Find where the given text appears and provide that cell's center as (X, Y) coordinate. 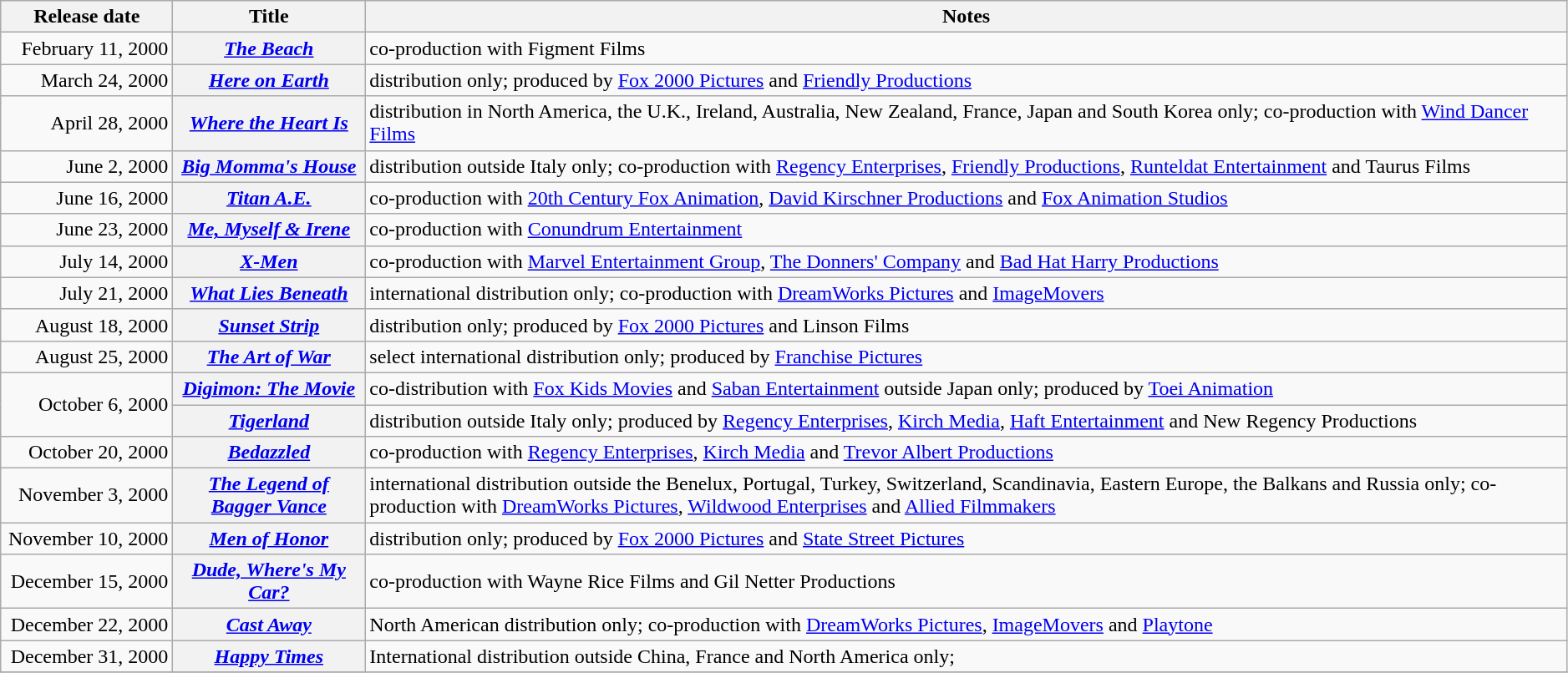
Dude, Where's My Car? (269, 581)
Bedazzled (269, 453)
The Art of War (269, 357)
distribution only; produced by Fox 2000 Pictures and State Street Pictures (966, 539)
June 23, 2000 (87, 230)
distribution in North America, the U.K., Ireland, Australia, New Zealand, France, Japan and South Korea only; co-production with Wind Dancer Films (966, 124)
distribution outside Italy only; co-production with Regency Enterprises, Friendly Productions, Runteldat Entertainment and Taurus Films (966, 166)
international distribution only; co-production with DreamWorks Pictures and ImageMovers (966, 293)
October 6, 2000 (87, 404)
Men of Honor (269, 539)
February 11, 2000 (87, 48)
December 22, 2000 (87, 625)
International distribution outside China, France and North America only; (966, 656)
August 25, 2000 (87, 357)
co-production with 20th Century Fox Animation, David Kirschner Productions and Fox Animation Studios (966, 198)
Big Momma's House (269, 166)
Tigerland (269, 420)
November 10, 2000 (87, 539)
Titan A.E. (269, 198)
co-production with Wayne Rice Films and Gil Netter Productions (966, 581)
Here on Earth (269, 80)
July 14, 2000 (87, 261)
Title (269, 17)
December 15, 2000 (87, 581)
select international distribution only; produced by Franchise Pictures (966, 357)
July 21, 2000 (87, 293)
North American distribution only; co-production with DreamWorks Pictures, ImageMovers and Playtone (966, 625)
co-distribution with Fox Kids Movies and Saban Entertainment outside Japan only; produced by Toei Animation (966, 388)
X-Men (269, 261)
co-production with Conundrum Entertainment (966, 230)
distribution only; produced by Fox 2000 Pictures and Friendly Productions (966, 80)
April 28, 2000 (87, 124)
March 24, 2000 (87, 80)
Happy Times (269, 656)
August 18, 2000 (87, 325)
Digimon: The Movie (269, 388)
October 20, 2000 (87, 453)
Me, Myself & Irene (269, 230)
The Legend of Bagger Vance (269, 496)
co-production with Regency Enterprises, Kirch Media and Trevor Albert Productions (966, 453)
Sunset Strip (269, 325)
June 2, 2000 (87, 166)
December 31, 2000 (87, 656)
Notes (966, 17)
co-production with Marvel Entertainment Group, The Donners' Company and Bad Hat Harry Productions (966, 261)
Where the Heart Is (269, 124)
The Beach (269, 48)
distribution outside Italy only; produced by Regency Enterprises, Kirch Media, Haft Entertainment and New Regency Productions (966, 420)
What Lies Beneath (269, 293)
Release date (87, 17)
November 3, 2000 (87, 496)
distribution only; produced by Fox 2000 Pictures and Linson Films (966, 325)
June 16, 2000 (87, 198)
Cast Away (269, 625)
co-production with Figment Films (966, 48)
